Return the [x, y] coordinate for the center point of the cell that contains the specified text.  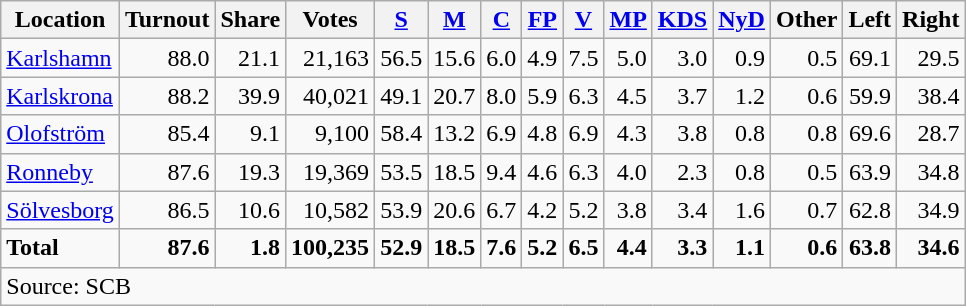
19.3 [250, 172]
Olofström [60, 134]
4.2 [542, 210]
63.9 [870, 172]
4.8 [542, 134]
39.9 [250, 96]
Karlshamn [60, 58]
19,369 [330, 172]
62.8 [870, 210]
C [502, 20]
38.4 [931, 96]
MP [628, 20]
V [584, 20]
52.9 [402, 248]
3.0 [682, 58]
FP [542, 20]
1.6 [742, 210]
1.8 [250, 248]
100,235 [330, 248]
Right [931, 20]
1.2 [742, 96]
Sölvesborg [60, 210]
0.9 [742, 58]
4.4 [628, 248]
21,163 [330, 58]
21.1 [250, 58]
4.5 [628, 96]
Total [60, 248]
20.7 [454, 96]
15.6 [454, 58]
1.1 [742, 248]
KDS [682, 20]
13.2 [454, 134]
M [454, 20]
88.2 [167, 96]
Karlskrona [60, 96]
NyD [742, 20]
58.4 [402, 134]
Other [806, 20]
Share [250, 20]
3.7 [682, 96]
34.8 [931, 172]
28.7 [931, 134]
8.0 [502, 96]
4.0 [628, 172]
9.1 [250, 134]
4.9 [542, 58]
56.5 [402, 58]
7.6 [502, 248]
53.5 [402, 172]
4.3 [628, 134]
7.5 [584, 58]
4.6 [542, 172]
6.7 [502, 210]
20.6 [454, 210]
6.0 [502, 58]
40,021 [330, 96]
S [402, 20]
10,582 [330, 210]
5.9 [542, 96]
0.7 [806, 210]
86.5 [167, 210]
Location [60, 20]
6.5 [584, 248]
69.1 [870, 58]
3.3 [682, 248]
34.6 [931, 248]
Votes [330, 20]
2.3 [682, 172]
Ronneby [60, 172]
49.1 [402, 96]
53.9 [402, 210]
59.9 [870, 96]
34.9 [931, 210]
Turnout [167, 20]
85.4 [167, 134]
88.0 [167, 58]
29.5 [931, 58]
10.6 [250, 210]
5.0 [628, 58]
63.8 [870, 248]
69.6 [870, 134]
Source: SCB [483, 286]
9.4 [502, 172]
3.4 [682, 210]
Left [870, 20]
9,100 [330, 134]
